Scan for the cell matching the given text and deliver its (x, y) coordinate at center. 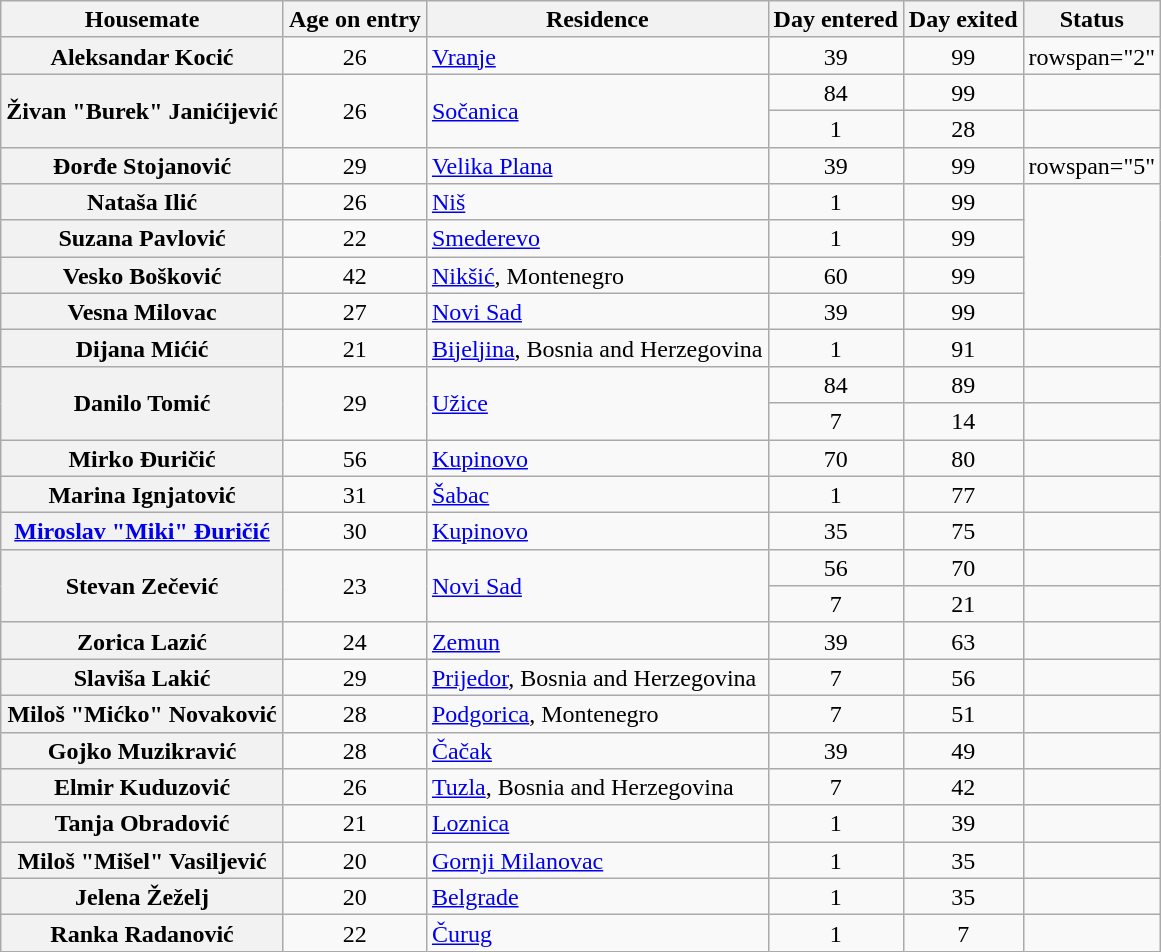
Ranka Radanović (142, 934)
Dijana Mićić (142, 348)
Šabac (597, 494)
Suzana Pavlović (142, 238)
Zemun (597, 640)
Jelena Žeželj (142, 896)
Tanja Obradović (142, 824)
49 (963, 750)
Nikšić, Montenegro (597, 276)
rowspan="5" (1092, 166)
Čurug (597, 934)
51 (963, 714)
Day exited (963, 20)
60 (836, 276)
Mirko Đuričić (142, 458)
27 (354, 312)
Slaviša Lakić (142, 678)
Sočanica (597, 110)
Age on entry (354, 20)
Miloš "Mišel" Vasiljević (142, 860)
rowspan="2" (1092, 56)
80 (963, 458)
91 (963, 348)
Day entered (836, 20)
Danilo Tomić (142, 402)
89 (963, 384)
Loznica (597, 824)
Smederevo (597, 238)
77 (963, 494)
Status (1092, 20)
Elmir Kuduzović (142, 788)
Stevan Zečević (142, 586)
Housemate (142, 20)
Tuzla, Bosnia and Herzegovina (597, 788)
Vesko Bošković (142, 276)
Marina Ignjatović (142, 494)
Miroslav "Miki" Đuričić (142, 532)
Velika Plana (597, 166)
23 (354, 586)
Gojko Muzikravić (142, 750)
Aleksandar Kocić (142, 56)
Bijeljina, Bosnia and Herzegovina (597, 348)
30 (354, 532)
Gornji Milanovac (597, 860)
Živan "Burek" Janićijević (142, 110)
31 (354, 494)
Zorica Lazić (142, 640)
Vranje (597, 56)
Nataša Ilić (142, 202)
Miloš "Mićko" Novaković (142, 714)
63 (963, 640)
Podgorica, Montenegro (597, 714)
24 (354, 640)
Užice (597, 402)
Residence (597, 20)
Belgrade (597, 896)
14 (963, 422)
Niš (597, 202)
75 (963, 532)
Čačak (597, 750)
Vesna Milovac (142, 312)
Prijedor, Bosnia and Herzegovina (597, 678)
Đorđe Stojanović (142, 166)
